Scan for the cell matching the given text and deliver its (X, Y) coordinate at center. 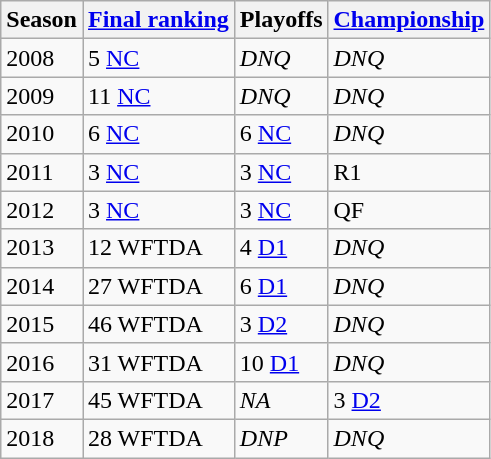
2010 (42, 134)
4 D1 (281, 248)
Season (42, 20)
2011 (42, 172)
2014 (42, 286)
31 WFTDA (158, 362)
2013 (42, 248)
28 WFTDA (158, 438)
Championship (409, 20)
10 D1 (281, 362)
2012 (42, 210)
12 WFTDA (158, 248)
2015 (42, 324)
45 WFTDA (158, 400)
2009 (42, 96)
NA (281, 400)
2017 (42, 400)
R1 (409, 172)
Final ranking (158, 20)
2008 (42, 58)
6 D1 (281, 286)
2016 (42, 362)
DNP (281, 438)
QF (409, 210)
Playoffs (281, 20)
27 WFTDA (158, 286)
11 NC (158, 96)
46 WFTDA (158, 324)
2018 (42, 438)
5 NC (158, 58)
